Provide the (x, y) coordinate of the cell's center where the given text is located.  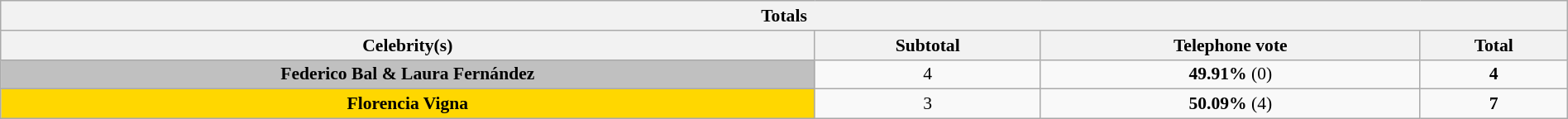
7 (1494, 104)
Celebrity(s) (408, 45)
50.09% (4) (1231, 104)
49.91% (0) (1231, 74)
Totals (784, 16)
Total (1494, 45)
Federico Bal & Laura Fernández (408, 74)
3 (928, 104)
Subtotal (928, 45)
Telephone vote (1231, 45)
Florencia Vigna (408, 104)
